Output the [x, y] coordinate of the center of the cell containing the given text.  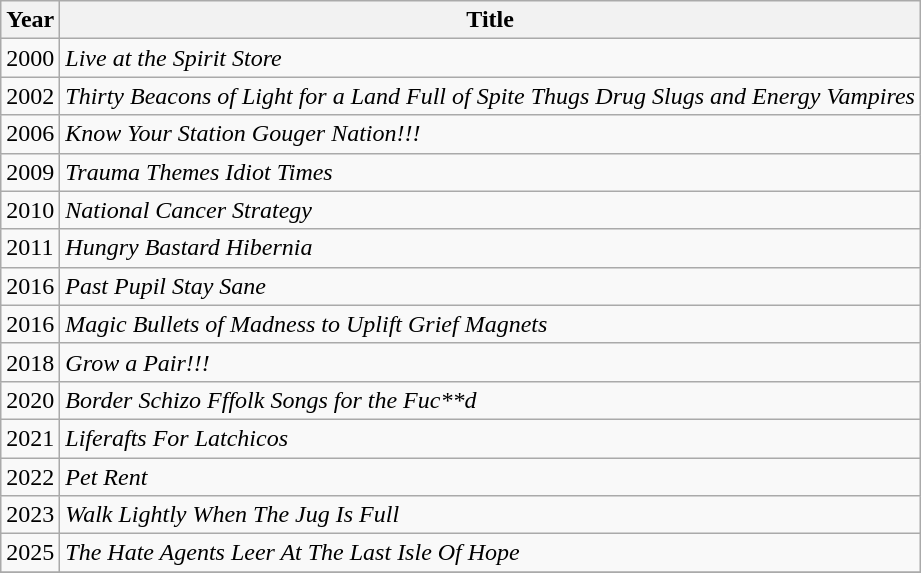
2006 [30, 134]
2000 [30, 58]
Magic Bullets of Madness to Uplift Grief Magnets [490, 324]
The Hate Agents Leer At The Last Isle Of Hope [490, 553]
Pet Rent [490, 477]
2011 [30, 248]
National Cancer Strategy [490, 210]
2010 [30, 210]
Know Your Station Gouger Nation!!! [490, 134]
Border Schizo Fffolk Songs for the Fuc**d [490, 400]
2002 [30, 96]
2020 [30, 400]
Year [30, 20]
2022 [30, 477]
Title [490, 20]
2021 [30, 438]
Past Pupil Stay Sane [490, 286]
Live at the Spirit Store [490, 58]
Liferafts For Latchicos [490, 438]
2018 [30, 362]
2023 [30, 515]
Hungry Bastard Hibernia [490, 248]
2009 [30, 172]
Grow a Pair!!! [490, 362]
2025 [30, 553]
Thirty Beacons of Light for a Land Full of Spite Thugs Drug Slugs and Energy Vampires [490, 96]
Trauma Themes Idiot Times [490, 172]
Walk Lightly When The Jug Is Full [490, 515]
